Return [x, y] of the center of cell containing provided text 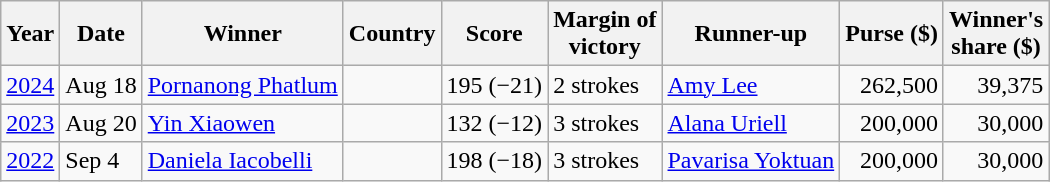
2 strokes [605, 85]
Country [392, 34]
195 (−21) [494, 85]
Yin Xiaowen [242, 123]
262,500 [892, 85]
2024 [30, 85]
39,375 [996, 85]
Purse ($) [892, 34]
2023 [30, 123]
Runner-up [751, 34]
Score [494, 34]
Aug 18 [101, 85]
Pornanong Phatlum [242, 85]
2022 [30, 161]
Winner [242, 34]
Pavarisa Yoktuan [751, 161]
Daniela Iacobelli [242, 161]
Date [101, 34]
132 (−12) [494, 123]
Aug 20 [101, 123]
Amy Lee [751, 85]
Alana Uriell [751, 123]
Winner'sshare ($) [996, 34]
198 (−18) [494, 161]
Year [30, 34]
Margin ofvictory [605, 34]
Sep 4 [101, 161]
